Return the (x, y) coordinate for the center point of the cell that contains the specified text.  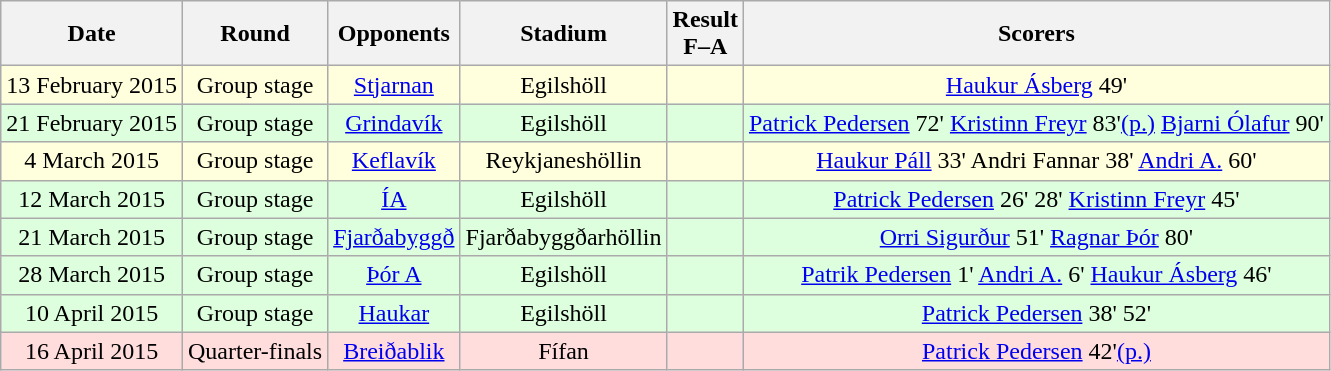
Haukar (394, 313)
Breiðablik (394, 351)
Round (254, 34)
Haukur Ásberg 49' (1036, 85)
Orri Sigurður 51' Ragnar Þór 80' (1036, 237)
16 April 2015 (92, 351)
Patrick Pedersen 38' 52' (1036, 313)
Reykjaneshöllin (564, 161)
21 February 2015 (92, 123)
12 March 2015 (92, 199)
Þór A (394, 275)
Quarter-finals (254, 351)
Fífan (564, 351)
Stadium (564, 34)
Patrik Pedersen 1' Andri A. 6' Haukur Ásberg 46' (1036, 275)
Patrick Pedersen 42'(p.) (1036, 351)
28 March 2015 (92, 275)
Stjarnan (394, 85)
10 April 2015 (92, 313)
Haukur Páll 33' Andri Fannar 38' Andri A. 60' (1036, 161)
Opponents (394, 34)
Fjarðabyggðarhöllin (564, 237)
Grindavík (394, 123)
Fjarðabyggð (394, 237)
Patrick Pedersen 26' 28' Kristinn Freyr 45' (1036, 199)
13 February 2015 (92, 85)
ResultF–A (705, 34)
ÍA (394, 199)
Patrick Pedersen 72' Kristinn Freyr 83'(p.) Bjarni Ólafur 90' (1036, 123)
4 March 2015 (92, 161)
Date (92, 34)
Keflavík (394, 161)
21 March 2015 (92, 237)
Scorers (1036, 34)
